Return the (X, Y) coordinate for the center point of the cell that contains the specified text.  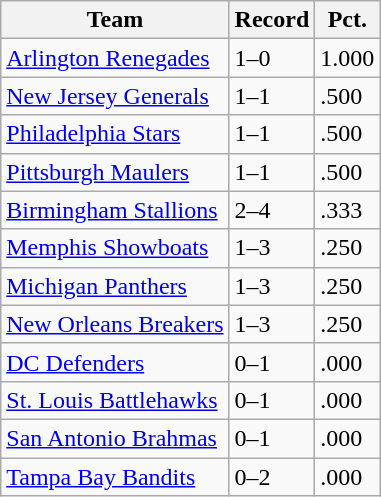
1–0 (272, 58)
1.000 (348, 58)
DC Defenders (115, 362)
Tampa Bay Bandits (115, 477)
Arlington Renegades (115, 58)
2–4 (272, 210)
Pittsburgh Maulers (115, 172)
Memphis Showboats (115, 248)
Birmingham Stallions (115, 210)
0–2 (272, 477)
Philadelphia Stars (115, 134)
New Orleans Breakers (115, 324)
Team (115, 20)
New Jersey Generals (115, 96)
Pct. (348, 20)
San Antonio Brahmas (115, 438)
Michigan Panthers (115, 286)
.333 (348, 210)
St. Louis Battlehawks (115, 400)
Record (272, 20)
